Determine the [X, Y] coordinate at the center of the cell enclosing the given text.  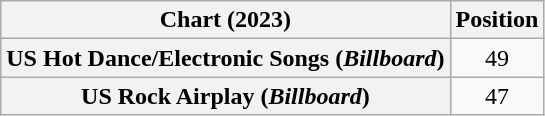
Position [497, 20]
US Rock Airplay (Billboard) [226, 96]
US Hot Dance/Electronic Songs (Billboard) [226, 58]
49 [497, 58]
47 [497, 96]
Chart (2023) [226, 20]
